Identify which cell holds the provided text, then report its (X, Y) central coordinate. 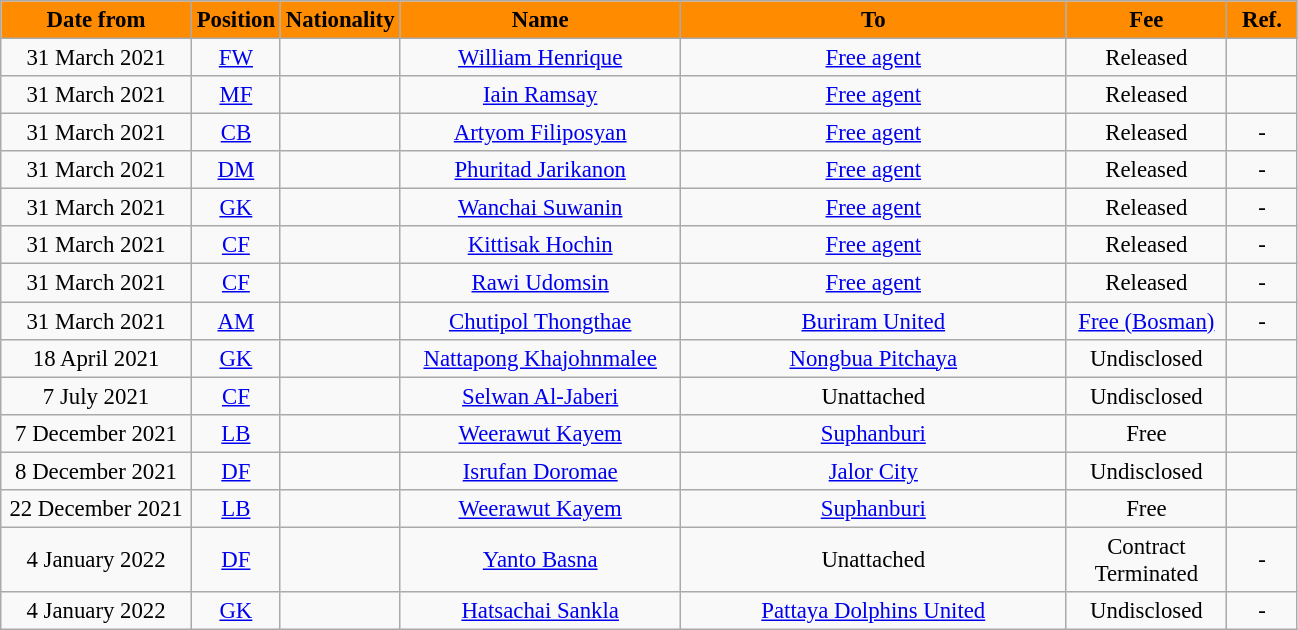
Wanchai Suwanin (540, 208)
Position (236, 20)
Fee (1146, 20)
8 December 2021 (96, 471)
MF (236, 95)
Iain Ramsay (540, 95)
FW (236, 58)
7 December 2021 (96, 433)
18 April 2021 (96, 358)
22 December 2021 (96, 509)
Ref. (1262, 20)
CB (236, 133)
7 July 2021 (96, 396)
Date from (96, 20)
Nattapong Khajohnmalee (540, 358)
Nationality (340, 20)
Phuritad Jarikanon (540, 170)
Kittisak Hochin (540, 245)
William Henrique (540, 58)
DM (236, 170)
Chutipol Thongthae (540, 321)
Hatsachai Sankla (540, 611)
Free (Bosman) (1146, 321)
Yanto Basna (540, 560)
Buriram United (873, 321)
Contract Terminated (1146, 560)
Jalor City (873, 471)
To (873, 20)
Pattaya Dolphins United (873, 611)
Artyom Filiposyan (540, 133)
Name (540, 20)
AM (236, 321)
Selwan Al-Jaberi (540, 396)
Nongbua Pitchaya (873, 358)
Rawi Udomsin (540, 283)
Isrufan Doromae (540, 471)
